Scan for the cell matching the given text and deliver its (x, y) coordinate at center. 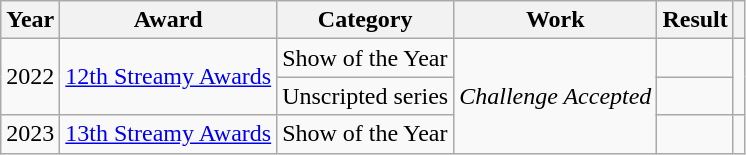
2022 (30, 77)
13th Streamy Awards (168, 134)
Unscripted series (366, 96)
Work (556, 20)
12th Streamy Awards (168, 77)
Result (695, 20)
Award (168, 20)
Year (30, 20)
2023 (30, 134)
Category (366, 20)
Challenge Accepted (556, 96)
